Return the [X, Y] coordinate for the center point of the cell that contains the specified text.  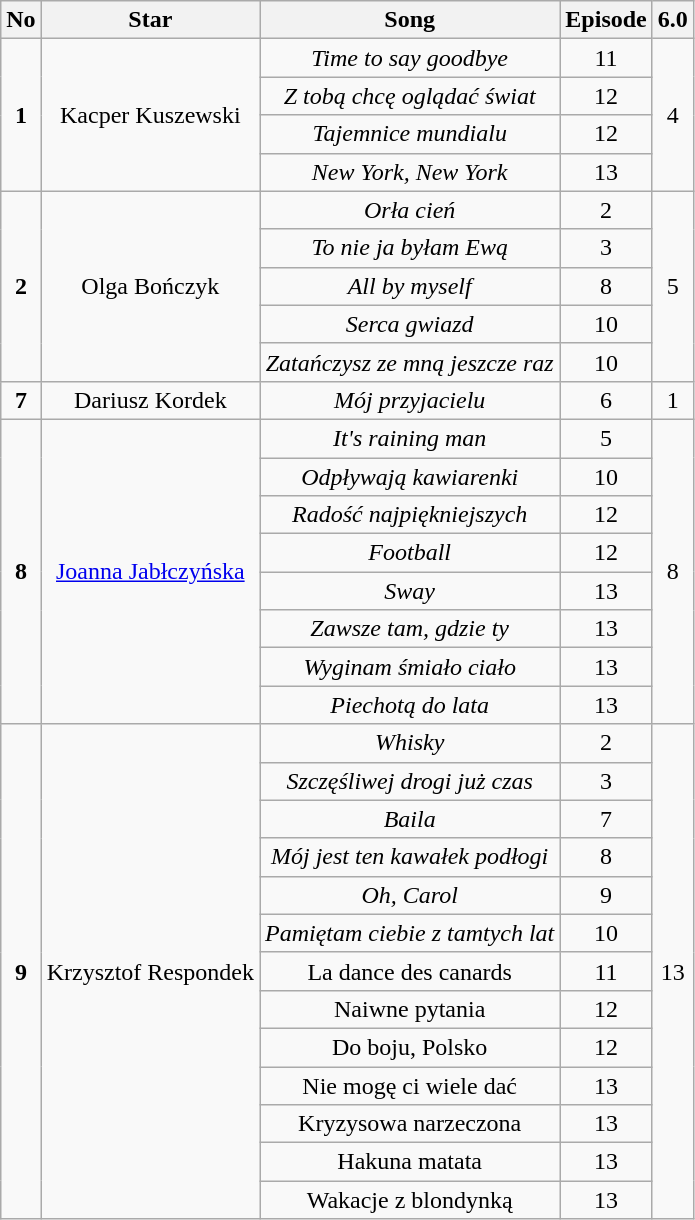
Nie mogę ci wiele dać [410, 1085]
Zawsze tam, gdzie ty [410, 629]
It's raining man [410, 438]
Whisky [410, 743]
Joanna Jabłczyńska [150, 571]
Baila [410, 819]
Episode [606, 20]
La dance des canards [410, 971]
Orła cień [410, 210]
Kryzysowa narzeczona [410, 1124]
Zatańczysz ze mną jeszcze raz [410, 362]
Kacper Kuszewski [150, 115]
Serca gwiazd [410, 324]
Star [150, 20]
Olga Bończyk [150, 286]
Radość najpiękniejszych [410, 515]
Odpływają kawiarenki [410, 477]
All by myself [410, 286]
Dariusz Kordek [150, 400]
Song [410, 20]
Time to say goodbye [410, 58]
Wakacje z blondynką [410, 1200]
No [21, 20]
Football [410, 553]
Sway [410, 591]
New York, New York [410, 172]
Mój przyjacielu [410, 400]
4 [672, 115]
Piechotą do lata [410, 705]
6 [606, 400]
6.0 [672, 20]
Mój jest ten kawałek podłogi [410, 857]
Szczęśliwej drogi już czas [410, 781]
Z tobą chcę oglądać świat [410, 96]
Krzysztof Respondek [150, 972]
Do boju, Polsko [410, 1047]
Naiwne pytania [410, 1009]
Tajemnice mundialu [410, 134]
Wyginam śmiało ciało [410, 667]
To nie ja byłam Ewą [410, 248]
Oh, Carol [410, 895]
Pamiętam ciebie z tamtych lat [410, 933]
Hakuna matata [410, 1162]
